Locate the cell with the specified text and output its [x, y] center coordinate. 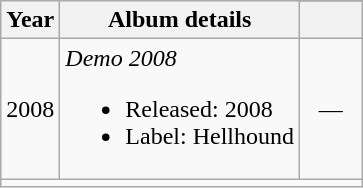
Demo 2008Released: 2008Label: Hellhound [180, 109]
Album details [180, 20]
— [332, 109]
2008 [30, 109]
Year [30, 20]
